From the cell containing the given text, extract its center point as [X, Y] coordinate. 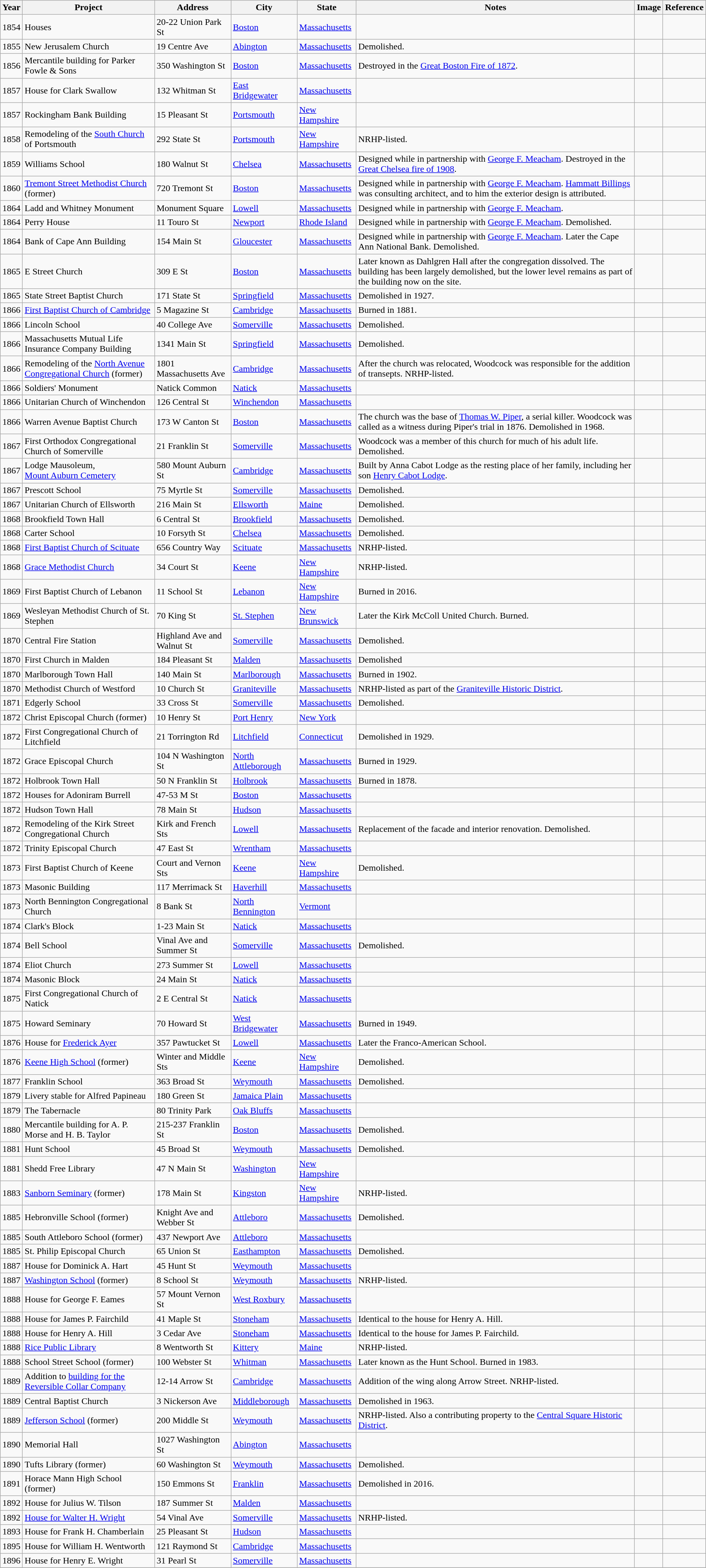
Later the Kirk McColl United Church. Burned. [496, 616]
656 Country Way [193, 547]
Demolished in 2016. [496, 1484]
171 State St [193, 296]
Reference [684, 8]
First Baptist Church of Scituate [89, 547]
1858 [11, 139]
St. Stephen [264, 616]
8 School St [193, 1280]
184 Pleasant St [193, 660]
Lodge Mausoleum,Mount Auburn Cemetery [89, 470]
Houses [89, 27]
Keene High School (former) [89, 1062]
House for Frank H. Chamberlain [89, 1532]
Replacement of the facade and interior renovation. Demolished. [496, 828]
41 Maple St [193, 1319]
180 Walnut St [193, 164]
NRHP-listed. Also a contributing property to the Central Square Historic District. [496, 1420]
25 Pleasant St [193, 1532]
Designed while in partnership with George F. Meacham. Later the Cape Ann National Bank. Demolished. [496, 241]
Rockingham Bank Building [89, 115]
State [327, 8]
Holbrook [264, 781]
Woodcock was a member of this church for much of his adult life. Demolished. [496, 446]
Lebanon [264, 592]
65 Union St [193, 1251]
South Attleboro School (former) [89, 1237]
Newport [264, 222]
Perry House [89, 222]
47 N Main St [193, 1168]
273 Summer St [193, 965]
House for William H. Wentworth [89, 1546]
117 Merrimack St [193, 887]
Winchendon [264, 402]
Scituate [264, 547]
Demolished in 1963. [496, 1401]
Soldiers' Monument [89, 388]
45 Broad St [193, 1149]
Oak Bluffs [264, 1110]
Burned in 1881. [496, 310]
Hudson Town Hall [89, 809]
Burned in 1929. [496, 761]
The Tabernacle [89, 1110]
178 Main St [193, 1193]
Later known as the Hunt School. Burned in 1983. [496, 1362]
100 Webster St [193, 1362]
West Roxbury [264, 1300]
Tufts Library (former) [89, 1464]
Rhode Island [327, 222]
Bell School [89, 945]
Kirk and French Sts [193, 828]
Edgerly School [89, 703]
363 Broad St [193, 1081]
School Street School (former) [89, 1362]
Horace Mann High School (former) [89, 1484]
Highland Ave and Walnut St [193, 641]
1855 [11, 46]
57 Mount Vernon St [193, 1300]
House for Clark Swallow [89, 90]
New Brunswick [327, 616]
Hunt School [89, 1149]
216 Main St [193, 504]
Natick Common [193, 388]
East Bridgewater [264, 90]
NRHP-listed as part of the Graniteville Historic District. [496, 689]
Mercantile building for A. P. Morse and H. B. Taylor [89, 1129]
House for Henry E. Wright [89, 1560]
Address [193, 8]
121 Raymond St [193, 1546]
First Church in Malden [89, 660]
Identical to the house for James P. Fairchild. [496, 1333]
Williams School [89, 164]
Litchfield [264, 737]
Jamaica Plain [264, 1096]
75 Myrtle St [193, 490]
11 Touro St [193, 222]
Washington [264, 1168]
Addition to building for the Reversible Collar Company [89, 1381]
5 Magazine St [193, 310]
54 Vinal Ave [193, 1517]
309 E St [193, 271]
Livery stable for Alfred Papineau [89, 1096]
House for Henry A. Hill [89, 1333]
Prescott School [89, 490]
First Baptist Church of Lebanon [89, 592]
34 Court St [193, 567]
Wesleyan Methodist Church of St. Stephen [89, 616]
40 College Ave [193, 325]
Franklin School [89, 1081]
Brookfield [264, 519]
Addition of the wing along Arrow Street. NRHP-listed. [496, 1381]
1856 [11, 66]
Haverhill [264, 887]
10 Henry St [193, 717]
Tremont Street Methodist Church (former) [89, 188]
19 Centre Ave [193, 46]
Central Baptist Church [89, 1401]
150 Emmons St [193, 1484]
Methodist Church of Westford [89, 689]
Bank of Cape Ann Building [89, 241]
Masonic Block [89, 979]
Designed while in partnership with George F. Meacham. Demolished. [496, 222]
Vermont [327, 907]
House for Dominick A. Hart [89, 1266]
70 King St [193, 616]
24 Main St [193, 979]
140 Main St [193, 674]
Graniteville [264, 689]
House for Walter H. Wright [89, 1517]
31 Pearl St [193, 1560]
Project [89, 8]
Kingston [264, 1193]
1895 [11, 1546]
The church was the base of Thomas W. Piper, a serial killer. Woodcock was called as a witness during Piper's trial in 1876. Demolished in 1968. [496, 421]
1859 [11, 164]
580 Mount Auburn St [193, 470]
Clark's Block [89, 926]
Destroyed in the Great Boston Fire of 1872. [496, 66]
Connecticut [327, 737]
Demolished [496, 660]
Masonic Building [89, 887]
Jefferson School (former) [89, 1420]
St. Philip Episcopal Church [89, 1251]
33 Cross St [193, 703]
New Jerusalem Church [89, 46]
North Bennington Congregational Church [89, 907]
Year [11, 8]
House for Julius W. Tilson [89, 1503]
Winter and Middle Sts [193, 1062]
Burned in 2016. [496, 592]
47-53 M St [193, 795]
Franklin [264, 1484]
Designed while in partnership with George F. Meacham. Destroyed in the Great Chelsea fire of 1908. [496, 164]
1871 [11, 703]
11 School St [193, 592]
173 W Canton St [193, 421]
Vinal Ave and Summer St [193, 945]
Burned in 1902. [496, 674]
Memorial Hall [89, 1444]
Image [649, 8]
70 Howard St [193, 1023]
180 Green St [193, 1096]
Marlborough [264, 674]
New York [327, 717]
Demolished in 1929. [496, 737]
Lincoln School [89, 325]
Rice Public Library [89, 1347]
Marlborough Town Hall [89, 674]
20-22 Union Park St [193, 27]
1860 [11, 188]
1854 [11, 27]
126 Central St [193, 402]
First Baptist Church of Cambridge [89, 310]
357 Pawtucket St [193, 1043]
12-14 Arrow St [193, 1381]
50 N Franklin St [193, 781]
1896 [11, 1560]
Sanborn Seminary (former) [89, 1193]
North Attleborough [264, 761]
104 N Washington St [193, 761]
8 Wentworth St [193, 1347]
House for Frederick Ayer [89, 1043]
21 Torrington Rd [193, 737]
437 Newport Ave [193, 1237]
Identical to the house for Henry A. Hill. [496, 1319]
Hebronville School (former) [89, 1217]
Wrentham [264, 848]
Notes [496, 8]
State Street Baptist Church [89, 296]
House for James P. Fairchild [89, 1319]
Mercantile building for Parker Fowle & Sons [89, 66]
Middleborough [264, 1401]
Christ Episcopal Church (former) [89, 717]
Massachusetts Mutual Life Insurance Company Building [89, 344]
Unitarian Church of Winchendon [89, 402]
Remodeling of the Kirk Street Congregational Church [89, 828]
Ellsworth [264, 504]
3 Nickerson Ave [193, 1401]
City [264, 8]
2 E Central St [193, 999]
154 Main St [193, 241]
1880 [11, 1129]
Monument Square [193, 208]
1877 [11, 1081]
1891 [11, 1484]
60 Washington St [193, 1464]
6 Central St [193, 519]
House for George F. Eames [89, 1300]
Grace Episcopal Church [89, 761]
Later the Franco-American School. [496, 1043]
Built by Anna Cabot Lodge as the resting place of her family, including her son Henry Cabot Lodge. [496, 470]
1883 [11, 1193]
Demolished in 1927. [496, 296]
Central Fire Station [89, 641]
Eliot Church [89, 965]
45 Hunt St [193, 1266]
21 Franklin St [193, 446]
15 Pleasant St [193, 115]
Port Henry [264, 717]
Designed while in partnership with George F. Meacham. [496, 208]
1801 Massachusetts Ave [193, 369]
10 Church St [193, 689]
Burned in 1949. [496, 1023]
8 Bank St [193, 907]
1893 [11, 1532]
Designed while in partnership with George F. Meacham. Hammatt Billings was consulting architect, and to him the exterior design is attributed. [496, 188]
3 Cedar Ave [193, 1333]
10 Forsyth St [193, 533]
First Congregational Church of Natick [89, 999]
Burned in 1878. [496, 781]
Knight Ave and Webber St [193, 1217]
Unitarian Church of Ellsworth [89, 504]
Remodeling of the South Church of Portsmouth [89, 139]
Remodeling of the North Avenue Congregational Church (former) [89, 369]
292 State St [193, 139]
Shedd Free Library [89, 1168]
Gloucester [264, 241]
West Bridgewater [264, 1023]
78 Main St [193, 809]
First Baptist Church of Keene [89, 868]
187 Summer St [193, 1503]
E Street Church [89, 271]
200 Middle St [193, 1420]
Houses for Adoniram Burrell [89, 795]
Holbrook Town Hall [89, 781]
Trinity Episcopal Church [89, 848]
Kittery [264, 1347]
Grace Methodist Church [89, 567]
350 Washington St [193, 66]
Howard Seminary [89, 1023]
North Bennington [264, 907]
Ladd and Whitney Monument [89, 208]
1027 Washington St [193, 1444]
First Congregational Church of Litchfield [89, 737]
132 Whitman St [193, 90]
After the church was relocated, Woodcock was responsible for the addition of transepts. NRHP-listed. [496, 369]
1341 Main St [193, 344]
Washington School (former) [89, 1280]
1-23 Main St [193, 926]
80 Trinity Park [193, 1110]
720 Tremont St [193, 188]
Brookfield Town Hall [89, 519]
First Orthodox Congregational Church of Somerville [89, 446]
Whitman [264, 1362]
215-237 Franklin St [193, 1129]
Warren Avenue Baptist Church [89, 421]
Carter School [89, 533]
47 East St [193, 848]
Easthampton [264, 1251]
Court and Vernon Sts [193, 868]
